Capture the cell that displays the provided text and extract its (x, y) central coordinate. 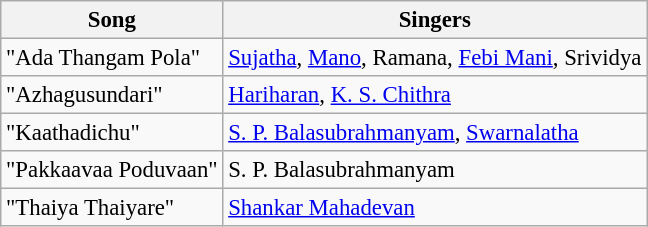
"Ada Thangam Pola" (112, 58)
Singers (435, 20)
Hariharan, K. S. Chithra (435, 95)
"Azhagusundari" (112, 95)
"Pakkaavaa Poduvaan" (112, 170)
S. P. Balasubrahmanyam, Swarnalatha (435, 133)
"Thaiya Thaiyare" (112, 208)
"Kaathadichu" (112, 133)
Sujatha, Mano, Ramana, Febi Mani, Srividya (435, 58)
Song (112, 20)
Shankar Mahadevan (435, 208)
S. P. Balasubrahmanyam (435, 170)
